Return the (X, Y) coordinate for the center point of the cell that contains the specified text.  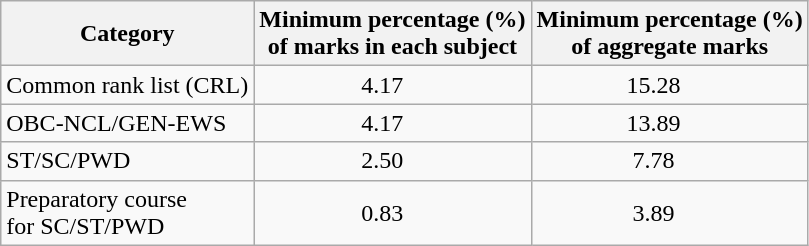
Category (128, 34)
13.89 (670, 123)
Minimum percentage (%)of marks in each subject (392, 34)
Preparatory coursefor SC/ST/PWD (128, 212)
2.50 (392, 161)
Minimum percentage (%)of aggregate marks (670, 34)
3.89 (670, 212)
ST/SC/PWD (128, 161)
0.83 (392, 212)
15.28 (670, 85)
Common rank list (CRL) (128, 85)
7.78 (670, 161)
OBC-NCL/GEN-EWS (128, 123)
